Find where the given text appears and provide that cell's center as [X, Y] coordinate. 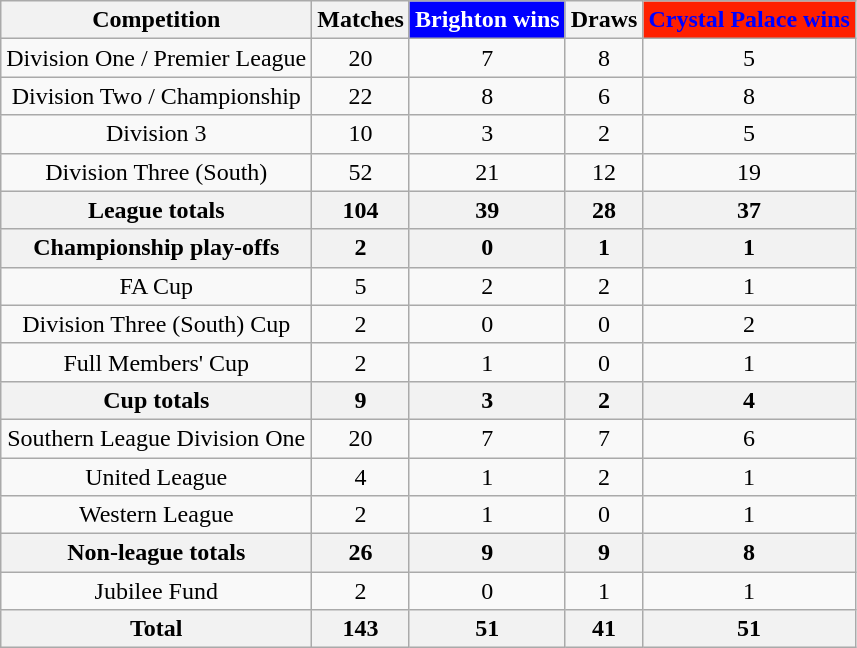
Crystal Palace wins [749, 20]
Division One / Premier League [156, 58]
Southern League Division One [156, 438]
143 [361, 629]
FA Cup [156, 286]
Matches [361, 20]
52 [361, 172]
Non-league totals [156, 553]
League totals [156, 210]
Division 3 [156, 134]
26 [361, 553]
104 [361, 210]
Competition [156, 20]
41 [604, 629]
Division Two / Championship [156, 96]
Brighton wins [487, 20]
10 [361, 134]
28 [604, 210]
Western League [156, 515]
39 [487, 210]
Draws [604, 20]
21 [487, 172]
Total [156, 629]
Jubilee Fund [156, 591]
Cup totals [156, 400]
United League [156, 477]
22 [361, 96]
19 [749, 172]
12 [604, 172]
Division Three (South) [156, 172]
Full Members' Cup [156, 362]
37 [749, 210]
Division Three (South) Cup [156, 324]
Championship play-offs [156, 248]
